Determine the (X, Y) coordinate at the center of the cell enclosing the given text.  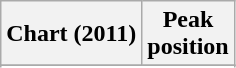
Chart (2011) (72, 34)
Peakposition (188, 34)
